Return the (X, Y) coordinate for the center point of the cell that contains the specified text.  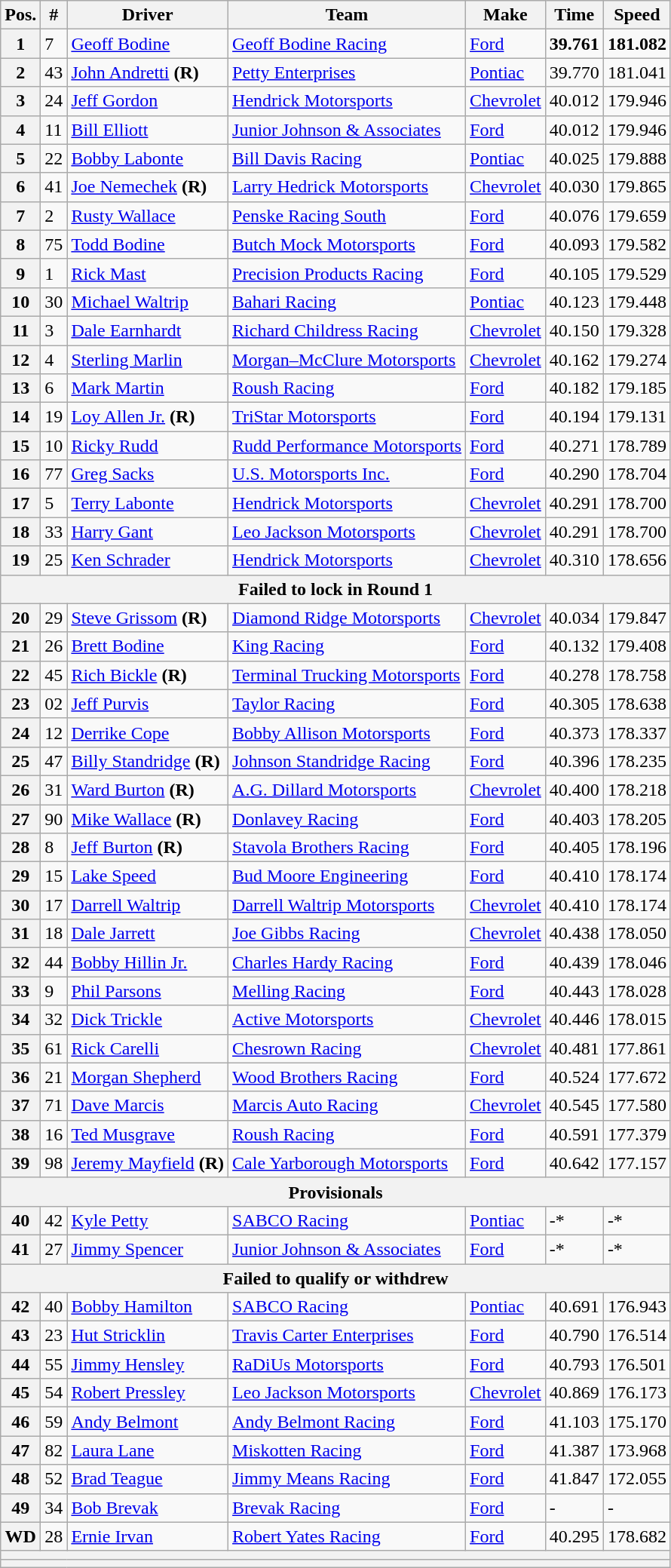
Melling Racing (347, 991)
40.443 (574, 991)
40.869 (574, 1393)
Charles Hardy Racing (347, 962)
Dave Marcis (148, 1106)
Bill Davis Racing (347, 158)
Robert Yates Racing (347, 1536)
Geoff Bodine (148, 44)
178.015 (636, 1020)
40.076 (574, 216)
40.400 (574, 790)
Speed (636, 15)
178.218 (636, 790)
61 (54, 1048)
Rich Bickle (R) (148, 675)
55 (54, 1364)
177.157 (636, 1163)
Terminal Trucking Motorsports (347, 675)
181.082 (636, 44)
40.691 (574, 1307)
52 (54, 1479)
179.529 (636, 273)
Active Motorsports (347, 1020)
Michael Waltrip (148, 302)
Ward Burton (R) (148, 790)
Ricky Rudd (148, 446)
40.793 (574, 1364)
181.041 (636, 72)
38 (21, 1134)
Driver (148, 15)
178.205 (636, 818)
Jeff Purvis (148, 704)
40.194 (574, 417)
Morgan Shepherd (148, 1077)
176.501 (636, 1364)
178.704 (636, 474)
179.582 (636, 244)
Mark Martin (148, 388)
36 (21, 1077)
40.481 (574, 1048)
39.761 (574, 44)
Brad Teague (148, 1479)
40.310 (574, 560)
179.659 (636, 216)
Jimmy Means Racing (347, 1479)
Jeremy Mayfield (R) (148, 1163)
178.028 (636, 991)
Ken Schrader (148, 560)
Bobby Labonte (148, 158)
Richard Childress Racing (347, 330)
40.591 (574, 1134)
Derrike Cope (148, 732)
40.162 (574, 360)
Rusty Wallace (148, 216)
WD (21, 1536)
40.271 (574, 446)
Kyle Petty (148, 1220)
Johnson Standridge Racing (347, 761)
Make (506, 15)
178.789 (636, 446)
71 (54, 1106)
40.123 (574, 302)
179.847 (636, 618)
Terry Labonte (148, 503)
178.656 (636, 560)
Provisionals (336, 1192)
A.G. Dillard Motorsports (347, 790)
172.055 (636, 1479)
179.131 (636, 417)
40.545 (574, 1106)
Billy Standridge (R) (148, 761)
178.235 (636, 761)
40.150 (574, 330)
TriStar Motorsports (347, 417)
Precision Products Racing (347, 273)
Bud Moore Engineering (347, 876)
40.405 (574, 848)
Marcis Auto Racing (347, 1106)
54 (54, 1393)
40.790 (574, 1336)
Time (574, 15)
Morgan–McClure Motorsports (347, 360)
77 (54, 474)
178.050 (636, 934)
179.448 (636, 302)
40.034 (574, 618)
Darrell Waltrip (148, 905)
Larry Hedrick Motorsports (347, 187)
Todd Bodine (148, 244)
# (54, 15)
46 (21, 1422)
Loy Allen Jr. (R) (148, 417)
Team (347, 15)
Petty Enterprises (347, 72)
Bobby Hamilton (148, 1307)
90 (54, 818)
Phil Parsons (148, 991)
Miskotten Racing (347, 1450)
Chesrown Racing (347, 1048)
Butch Mock Motorsports (347, 244)
Ernie Irvan (148, 1536)
40.278 (574, 675)
179.408 (636, 646)
40.132 (574, 646)
Andy Belmont Racing (347, 1422)
Failed to lock in Round 1 (336, 589)
John Andretti (R) (148, 72)
Bobby Hillin Jr. (148, 962)
Diamond Ridge Motorsports (347, 618)
40.305 (574, 704)
Cale Yarborough Motorsports (347, 1163)
176.173 (636, 1393)
98 (54, 1163)
14 (21, 417)
Jimmy Spencer (148, 1249)
179.185 (636, 388)
48 (21, 1479)
Dale Earnhardt (148, 330)
Dick Trickle (148, 1020)
40.295 (574, 1536)
Robert Pressley (148, 1393)
Hut Stricklin (148, 1336)
Joe Gibbs Racing (347, 934)
59 (54, 1422)
Geoff Bodine Racing (347, 44)
40.439 (574, 962)
Stavola Brothers Racing (347, 848)
20 (21, 618)
178.758 (636, 675)
40.105 (574, 273)
176.514 (636, 1336)
King Racing (347, 646)
Wood Brothers Racing (347, 1077)
Ted Musgrave (148, 1134)
39 (21, 1163)
Steve Grissom (R) (148, 618)
Dale Jarrett (148, 934)
Brett Bodine (148, 646)
40.373 (574, 732)
Pos. (21, 15)
Lake Speed (148, 876)
40.182 (574, 388)
Donlavey Racing (347, 818)
U.S. Motorsports Inc. (347, 474)
179.888 (636, 158)
Travis Carter Enterprises (347, 1336)
178.046 (636, 962)
40.524 (574, 1077)
40.030 (574, 187)
177.861 (636, 1048)
40.642 (574, 1163)
Bob Brevak (148, 1508)
RaDiUs Motorsports (347, 1364)
178.337 (636, 732)
49 (21, 1508)
179.274 (636, 360)
40.438 (574, 934)
Taylor Racing (347, 704)
75 (54, 244)
Failed to qualify or withdrew (336, 1278)
40.290 (574, 474)
Jeff Gordon (148, 101)
Rick Mast (148, 273)
179.865 (636, 187)
179.328 (636, 330)
41.103 (574, 1422)
37 (21, 1106)
41.387 (574, 1450)
Sterling Marlin (148, 360)
Mike Wallace (R) (148, 818)
40.093 (574, 244)
82 (54, 1450)
178.682 (636, 1536)
175.170 (636, 1422)
Darrell Waltrip Motorsports (347, 905)
173.968 (636, 1450)
Laura Lane (148, 1450)
Bill Elliott (148, 130)
176.943 (636, 1307)
13 (21, 388)
Rick Carelli (148, 1048)
39.770 (574, 72)
40.025 (574, 158)
40.446 (574, 1020)
Bobby Allison Motorsports (347, 732)
41.847 (574, 1479)
02 (54, 704)
Joe Nemechek (R) (148, 187)
Rudd Performance Motorsports (347, 446)
35 (21, 1048)
Brevak Racing (347, 1508)
178.638 (636, 704)
Bahari Racing (347, 302)
Greg Sacks (148, 474)
178.196 (636, 848)
Harry Gant (148, 532)
Jimmy Hensley (148, 1364)
40.396 (574, 761)
177.379 (636, 1134)
40.403 (574, 818)
Penske Racing South (347, 216)
177.672 (636, 1077)
Jeff Burton (R) (148, 848)
Andy Belmont (148, 1422)
177.580 (636, 1106)
